Pinpoint the cell where the given text exists, returning its (x, y) midpoint coordinate. 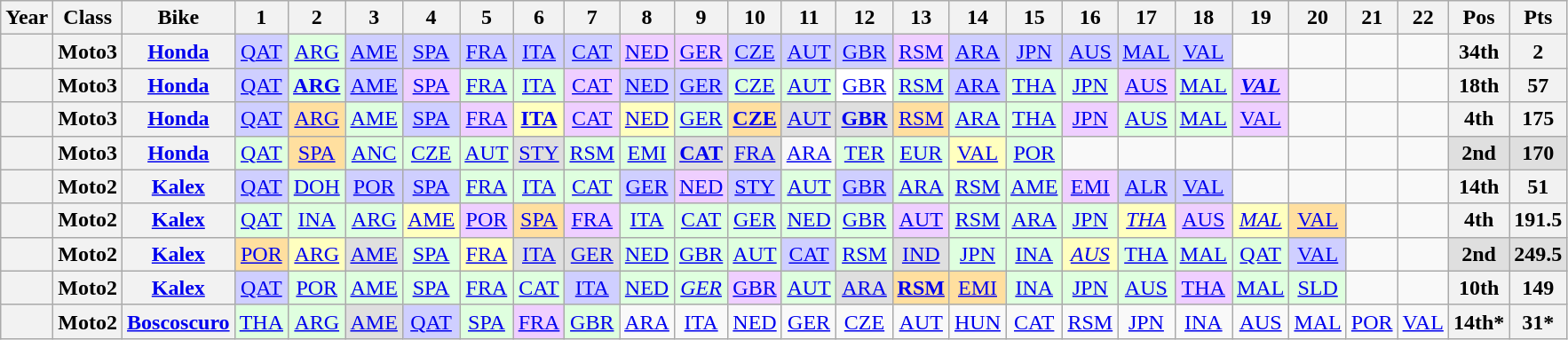
22 (1422, 18)
14 (977, 18)
16 (1090, 18)
9 (701, 18)
191.5 (1538, 220)
Boscoscuro (179, 321)
Pos (1478, 18)
34th (1478, 51)
12 (865, 18)
14th (1478, 186)
31* (1538, 321)
SLD (1318, 288)
17 (1146, 18)
DOH (317, 186)
Class (88, 18)
EUR (921, 153)
Bike (179, 18)
15 (1034, 18)
Pts (1538, 18)
249.5 (1538, 254)
10 (755, 18)
19 (1261, 18)
1 (261, 18)
11 (809, 18)
13 (921, 18)
10th (1478, 288)
8 (647, 18)
21 (1372, 18)
IND (921, 254)
149 (1538, 288)
18 (1203, 18)
20 (1318, 18)
3 (374, 18)
51 (1538, 186)
Year (27, 18)
170 (1538, 153)
5 (487, 18)
TER (865, 153)
HUN (977, 321)
7 (592, 18)
57 (1538, 85)
18th (1478, 85)
175 (1538, 119)
ANC (374, 153)
14th* (1478, 321)
4 (431, 18)
ALR (1146, 186)
6 (539, 18)
